Detect which cell encompasses the target text, then output its (X, Y) center coordinate. 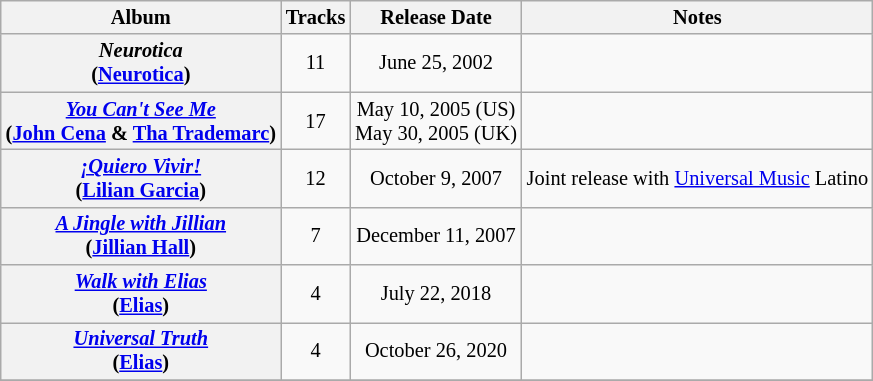
7 (316, 236)
December 11, 2007 (436, 236)
Notes (698, 17)
Album (141, 17)
12 (316, 178)
July 22, 2018 (436, 294)
Neurotica(Neurotica) (141, 63)
October 9, 2007 (436, 178)
11 (316, 63)
A Jingle with Jillian(Jillian Hall) (141, 236)
Joint release with Universal Music Latino (698, 178)
Walk with Elias(Elias) (141, 294)
Release Date (436, 17)
May 10, 2005 (US)May 30, 2005 (UK) (436, 121)
Tracks (316, 17)
Universal Truth(Elias) (141, 351)
You Can't See Me(John Cena & Tha Trademarc) (141, 121)
October 26, 2020 (436, 351)
17 (316, 121)
June 25, 2002 (436, 63)
¡Quiero Vivir!(Lilian Garcia) (141, 178)
